Find where the given text appears and provide that cell's center as (x, y) coordinate. 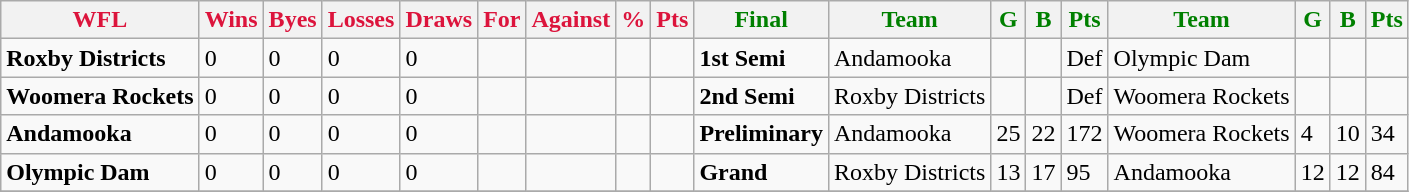
Byes (292, 20)
95 (1084, 172)
2nd Semi (762, 96)
10 (1348, 134)
172 (1084, 134)
1st Semi (762, 58)
Against (571, 20)
WFL (100, 20)
Preliminary (762, 134)
34 (1386, 134)
For (502, 20)
4 (1312, 134)
Draws (439, 20)
Losses (361, 20)
% (634, 20)
Wins (231, 20)
25 (1008, 134)
Grand (762, 172)
22 (1044, 134)
Final (762, 20)
13 (1008, 172)
84 (1386, 172)
17 (1044, 172)
